Search for the cell housing the specified text and yield its (x, y) center coordinate. 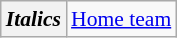
Home team (121, 19)
Italics (34, 19)
